For the text-containing cell, return its midpoint in (x, y) coordinate format. 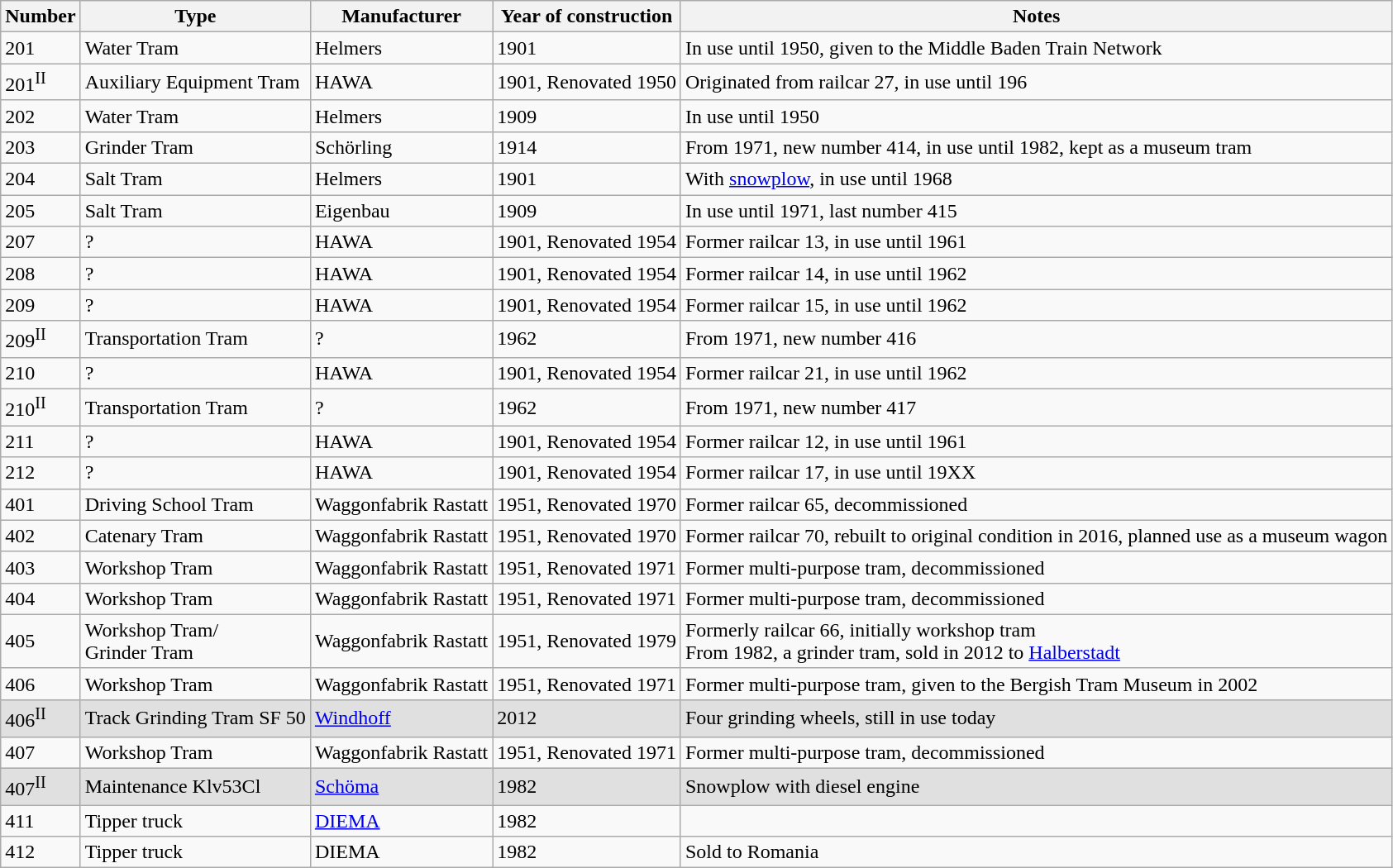
402 (41, 536)
Former railcar 65, decommissioned (1036, 504)
204 (41, 179)
Former railcar 13, in use until 1961 (1036, 242)
Maintenance Klv53Cl (195, 787)
1951, Renovated 1979 (587, 641)
406II (41, 719)
403 (41, 567)
Manufacturer (401, 17)
Four grinding wheels, still in use today (1036, 719)
Former railcar 70, rebuilt to original condition in 2016, planned use as a museum wagon (1036, 536)
In use until 1971, last number 415 (1036, 211)
210II (41, 407)
Schöma (401, 787)
404 (41, 599)
406 (41, 684)
From 1971, new number 417 (1036, 407)
In use until 1950, given to the Middle Baden Train Network (1036, 48)
Track Grinding Tram SF 50 (195, 719)
207 (41, 242)
Notes (1036, 17)
Formerly railcar 66, initially workshop tramFrom 1982, a grinder tram, sold in 2012 to Halberstadt (1036, 641)
205 (41, 211)
407II (41, 787)
Former railcar 15, in use until 1962 (1036, 305)
203 (41, 147)
Former railcar 17, in use until 19XX (1036, 473)
Type (195, 17)
From 1971, new number 414, in use until 1982, kept as a museum tram (1036, 147)
From 1971, new number 416 (1036, 339)
Sold to Romania (1036, 852)
Former railcar 14, in use until 1962 (1036, 274)
Number (41, 17)
412 (41, 852)
Workshop Tram/Grinder Tram (195, 641)
Catenary Tram (195, 536)
With snowplow, in use until 1968 (1036, 179)
Former multi-purpose tram, given to the Bergish Tram Museum in 2002 (1036, 684)
Windhoff (401, 719)
Former railcar 12, in use until 1961 (1036, 441)
201 (41, 48)
Driving School Tram (195, 504)
Snowplow with diesel engine (1036, 787)
2012 (587, 719)
210 (41, 373)
Eigenbau (401, 211)
Year of construction (587, 17)
209 (41, 305)
Schörling (401, 147)
401 (41, 504)
211 (41, 441)
202 (41, 116)
407 (41, 752)
212 (41, 473)
1901, Renovated 1950 (587, 83)
Auxiliary Equipment Tram (195, 83)
411 (41, 821)
In use until 1950 (1036, 116)
209II (41, 339)
Grinder Tram (195, 147)
405 (41, 641)
201II (41, 83)
1914 (587, 147)
Former railcar 21, in use until 1962 (1036, 373)
Originated from railcar 27, in use until 196 (1036, 83)
208 (41, 274)
